From the cell containing the given text, extract its center point as (x, y) coordinate. 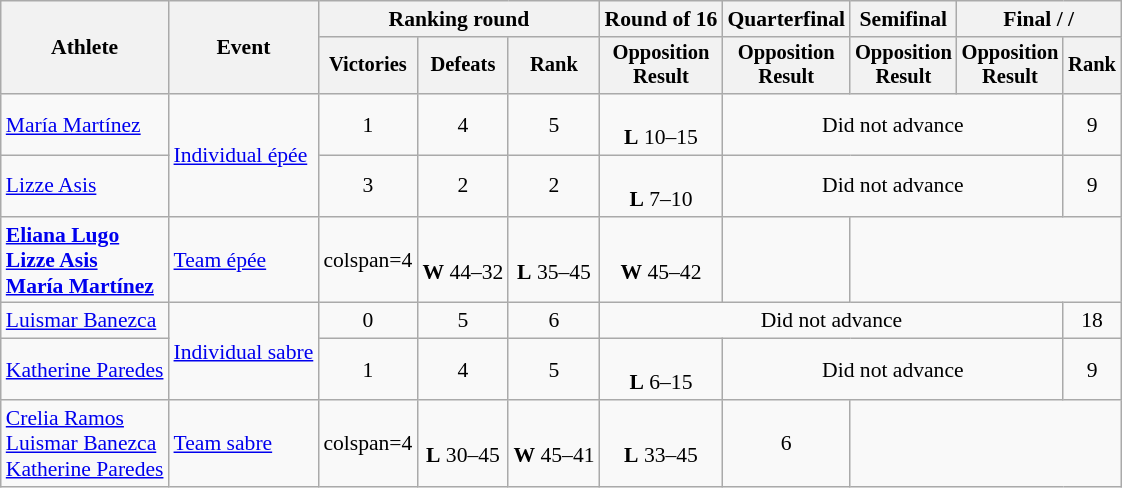
Lizze Asis (85, 186)
W 45–42 (662, 260)
Luismar Banezca (85, 321)
L 6–15 (662, 370)
Event (244, 48)
0 (368, 321)
Katherine Paredes (85, 370)
L 33–45 (662, 444)
Victories (368, 66)
Athlete (85, 48)
L 10–15 (662, 124)
Quarterfinal (786, 19)
Team épée (244, 260)
Team sabre (244, 444)
Crelia RamosLuismar BanezcaKatherine Paredes (85, 444)
3 (368, 186)
L 7–10 (662, 186)
Semifinal (904, 19)
María Martínez (85, 124)
W 45–41 (554, 444)
L 35–45 (554, 260)
L 30–45 (462, 444)
W 44–32 (462, 260)
Individual épée (244, 155)
Final / / (1039, 19)
18 (1092, 321)
Round of 16 (662, 19)
Ranking round (458, 19)
Individual sabre (244, 352)
Eliana LugoLizze AsisMaría Martínez (85, 260)
Defeats (462, 66)
